Determine the [x, y] coordinate at the center of the cell enclosing the given text.  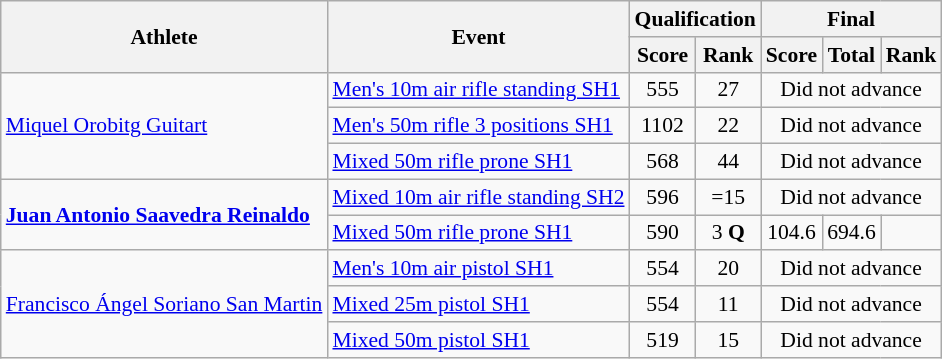
590 [663, 233]
44 [728, 162]
104.6 [792, 233]
Mixed 25m pistol SH1 [478, 304]
Final [852, 19]
Mixed 10m air rifle standing SH2 [478, 197]
Men's 10m air pistol SH1 [478, 269]
519 [663, 340]
Qualification [696, 19]
Miquel Orobitg Guitart [164, 126]
Total [852, 55]
568 [663, 162]
=15 [728, 197]
20 [728, 269]
3 Q [728, 233]
Men's 50m rifle 3 positions SH1 [478, 126]
555 [663, 90]
596 [663, 197]
694.6 [852, 233]
Event [478, 36]
Juan Antonio Saavedra Reinaldo [164, 214]
Athlete [164, 36]
Men's 10m air rifle standing SH1 [478, 90]
Mixed 50m pistol SH1 [478, 340]
27 [728, 90]
22 [728, 126]
11 [728, 304]
15 [728, 340]
1102 [663, 126]
Francisco Ángel Soriano San Martin [164, 304]
